Search for the cell housing the specified text and yield its (x, y) center coordinate. 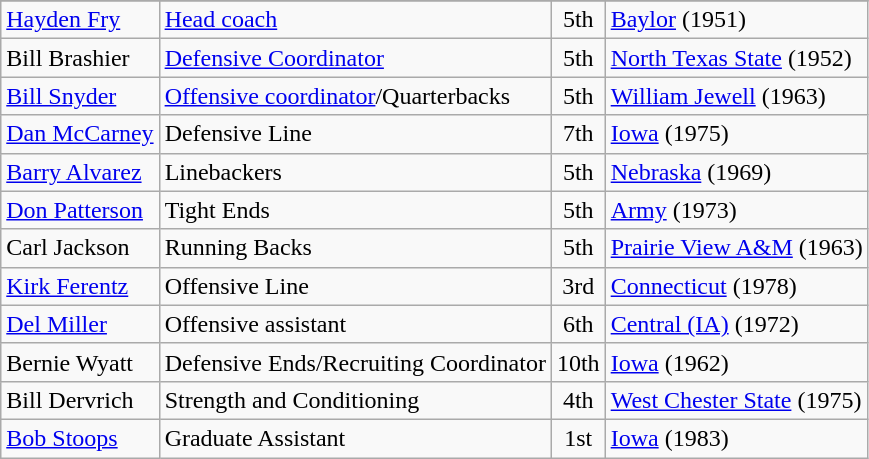
Iowa (1983) (736, 438)
Bill Dervrich (80, 400)
Nebraska (1969) (736, 172)
Tight Ends (355, 210)
Bob Stoops (80, 438)
William Jewell (1963) (736, 96)
Strength and Conditioning (355, 400)
Prairie View A&M (1963) (736, 248)
Defensive Coordinator (355, 58)
Barry Alvarez (80, 172)
3rd (578, 286)
Carl Jackson (80, 248)
1st (578, 438)
Kirk Ferentz (80, 286)
Iowa (1975) (736, 134)
Connecticut (1978) (736, 286)
Hayden Fry (80, 20)
10th (578, 362)
Graduate Assistant (355, 438)
7th (578, 134)
Linebackers (355, 172)
4th (578, 400)
Offensive Line (355, 286)
Central (IA) (1972) (736, 324)
North Texas State (1952) (736, 58)
Defensive Ends/Recruiting Coordinator (355, 362)
Offensive assistant (355, 324)
Bill Brashier (80, 58)
Baylor (1951) (736, 20)
West Chester State (1975) (736, 400)
6th (578, 324)
Offensive coordinator/Quarterbacks (355, 96)
Defensive Line (355, 134)
Bernie Wyatt (80, 362)
Bill Snyder (80, 96)
Del Miller (80, 324)
Iowa (1962) (736, 362)
Army (1973) (736, 210)
Don Patterson (80, 210)
Running Backs (355, 248)
Head coach (355, 20)
Dan McCarney (80, 134)
